Scan for the cell matching the given text and deliver its [x, y] coordinate at center. 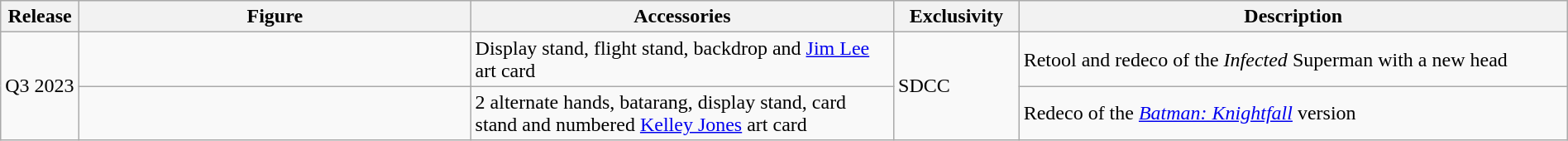
Accessories [682, 17]
Release [40, 17]
Display stand, flight stand, backdrop and Jim Lee art card [682, 60]
2 alternate hands, batarang, display stand, card stand and numbered Kelley Jones art card [682, 113]
Description [1293, 17]
Retool and redeco of the Infected Superman with a new head [1293, 60]
Exclusivity [957, 17]
Q3 2023 [40, 86]
Figure [275, 17]
Redeco of the Batman: Knightfall version [1293, 113]
SDCC [957, 86]
